Detect which cell encompasses the target text, then output its (x, y) center coordinate. 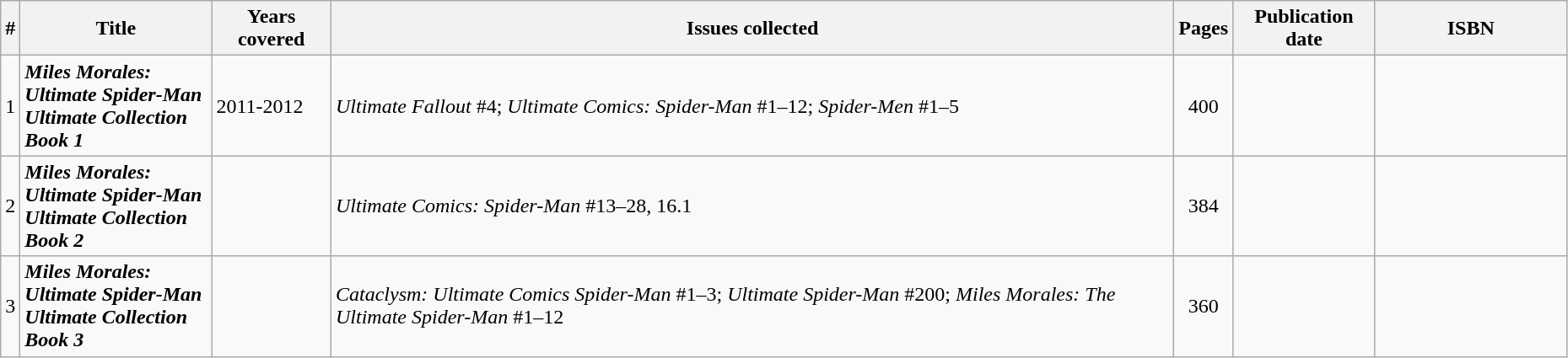
Ultimate Fallout #4; Ultimate Comics: Spider-Man #1–12; Spider-Men #1–5 (752, 106)
ISBN (1471, 29)
Pages (1204, 29)
400 (1204, 106)
Years covered (272, 29)
# (10, 29)
1 (10, 106)
Publication date (1304, 29)
3 (10, 307)
Issues collected (752, 29)
2011-2012 (272, 106)
Miles Morales: Ultimate Spider-Man Ultimate Collection Book 3 (116, 307)
Title (116, 29)
Cataclysm: Ultimate Comics Spider-Man #1–3; Ultimate Spider-Man #200; Miles Morales: The Ultimate Spider-Man #1–12 (752, 307)
384 (1204, 206)
360 (1204, 307)
Ultimate Comics: Spider-Man #13–28, 16.1 (752, 206)
2 (10, 206)
Miles Morales: Ultimate Spider-Man Ultimate Collection Book 1 (116, 106)
Miles Morales: Ultimate Spider-Man Ultimate Collection Book 2 (116, 206)
